Extract the [X, Y] coordinate from the center of the cell holding the provided text.  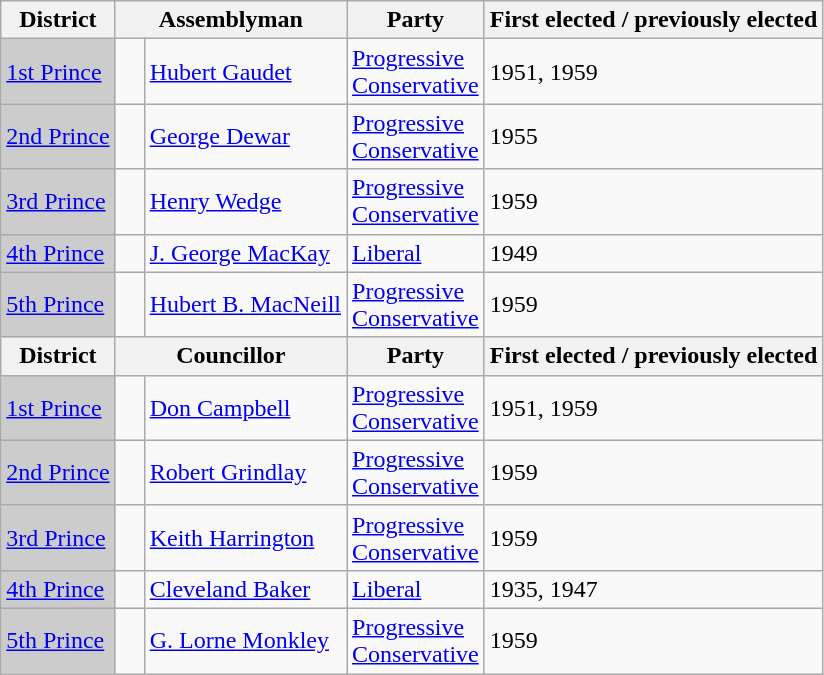
Don Campbell [245, 408]
Keith Harrington [245, 538]
1955 [654, 136]
Hubert B. MacNeill [245, 304]
Henry Wedge [245, 202]
Robert Grindlay [245, 472]
G. Lorne Monkley [245, 640]
George Dewar [245, 136]
J. George MacKay [245, 253]
1935, 1947 [654, 589]
Hubert Gaudet [245, 72]
Assemblyman [230, 20]
Councillor [230, 356]
Cleveland Baker [245, 589]
1949 [654, 253]
